Pinpoint the cell where the given text exists, returning its [x, y] midpoint coordinate. 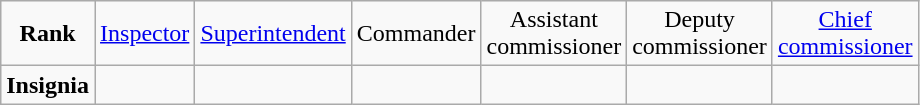
Inspector [145, 34]
Superintendent [273, 34]
Chief commissioner [845, 34]
Insignia [48, 85]
Commander [416, 34]
Assistant commissioner [554, 34]
Rank [48, 34]
Deputy commissioner [700, 34]
